Provide the (x, y) coordinate of the cell's center where the given text is located.  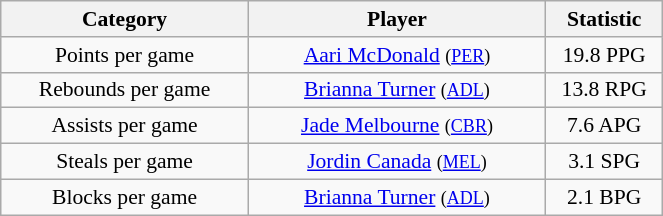
Player (396, 19)
19.8 PPG (604, 55)
Steals per game (125, 162)
Aari McDonald (PER) (396, 55)
Statistic (604, 19)
Jade Melbourne (CBR) (396, 126)
3.1 SPG (604, 162)
Rebounds per game (125, 90)
13.8 RPG (604, 90)
Assists per game (125, 126)
Points per game (125, 55)
7.6 APG (604, 126)
Blocks per game (125, 197)
Category (125, 19)
2.1 BPG (604, 197)
Jordin Canada (MEL) (396, 162)
